Find where the given text appears and provide that cell's center as (X, Y) coordinate. 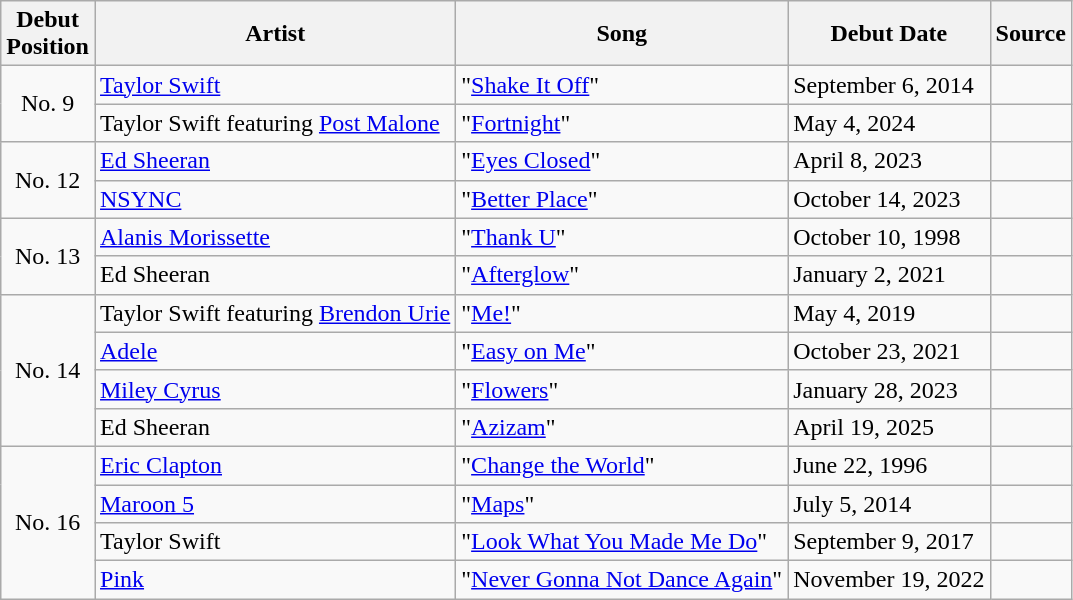
"Azizam" (622, 427)
"Me!" (622, 313)
September 6, 2014 (889, 85)
"Thank U" (622, 237)
October 23, 2021 (889, 351)
Maroon 5 (274, 503)
Song (622, 34)
"Eyes Closed" (622, 161)
April 19, 2025 (889, 427)
No. 12 (48, 180)
"Better Place" (622, 199)
"Afterglow" (622, 275)
Alanis Morissette (274, 237)
"Look What You Made Me Do" (622, 542)
Eric Clapton (274, 465)
July 5, 2014 (889, 503)
"Never Gonna Not Dance Again" (622, 580)
"Fortnight" (622, 123)
January 28, 2023 (889, 389)
April 8, 2023 (889, 161)
Debut Position (48, 34)
Adele (274, 351)
No. 16 (48, 522)
October 10, 1998 (889, 237)
Debut Date (889, 34)
Taylor Swift featuring Post Malone (274, 123)
"Shake It Off" (622, 85)
NSYNC (274, 199)
Miley Cyrus (274, 389)
No. 9 (48, 104)
"Change the World" (622, 465)
June 22, 1996 (889, 465)
Artist (274, 34)
"Flowers" (622, 389)
No. 13 (48, 256)
May 4, 2019 (889, 313)
November 19, 2022 (889, 580)
Pink (274, 580)
Source (1030, 34)
January 2, 2021 (889, 275)
Taylor Swift featuring Brendon Urie (274, 313)
"Maps" (622, 503)
No. 14 (48, 370)
"Easy on Me" (622, 351)
September 9, 2017 (889, 542)
May 4, 2024 (889, 123)
October 14, 2023 (889, 199)
